From the cell containing the given text, extract its center point as (x, y) coordinate. 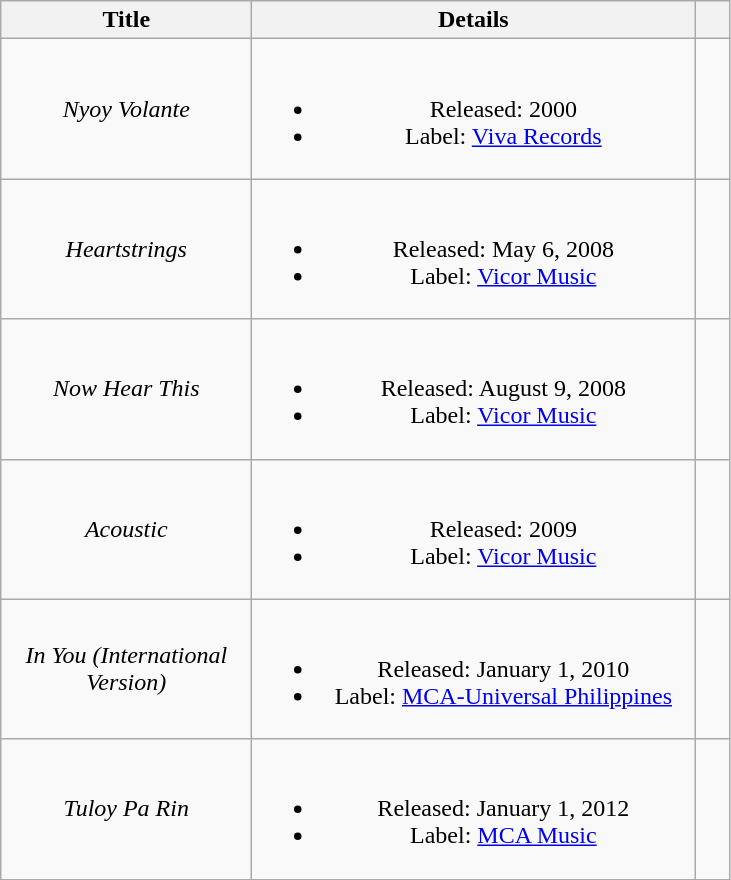
Title (126, 20)
Now Hear This (126, 389)
Heartstrings (126, 249)
Released: August 9, 2008Label: Vicor Music (474, 389)
Released: May 6, 2008Label: Vicor Music (474, 249)
Released: January 1, 2010Label: MCA-Universal Philippines (474, 669)
Acoustic (126, 529)
Released: 2009Label: Vicor Music (474, 529)
In You (International Version) (126, 669)
Released: January 1, 2012Label: MCA Music (474, 809)
Nyoy Volante (126, 109)
Tuloy Pa Rin (126, 809)
Released: 2000Label: Viva Records (474, 109)
Details (474, 20)
